For the text-containing cell, return its midpoint in (x, y) coordinate format. 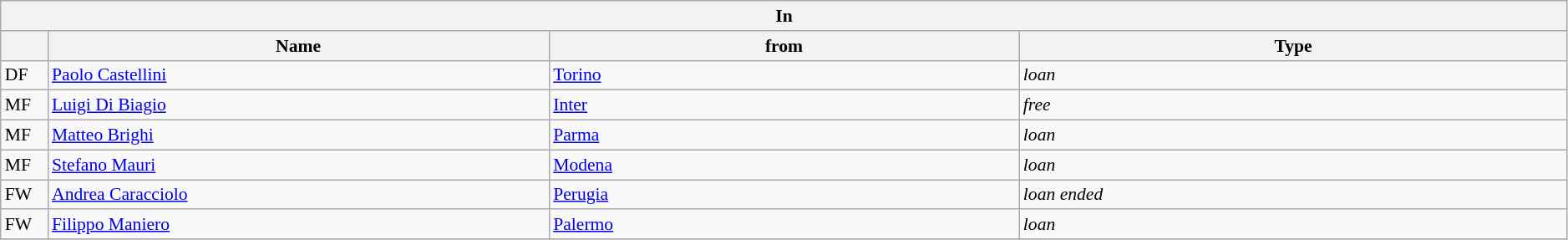
loan ended (1293, 195)
free (1293, 105)
Modena (784, 165)
Type (1293, 46)
Matteo Brighi (298, 135)
Torino (784, 75)
In (784, 16)
from (784, 46)
Parma (784, 135)
Inter (784, 105)
Perugia (784, 195)
Filippo Maniero (298, 225)
DF (24, 75)
Name (298, 46)
Palermo (784, 225)
Paolo Castellini (298, 75)
Andrea Caracciolo (298, 195)
Luigi Di Biagio (298, 105)
Stefano Mauri (298, 165)
